Scan for the cell matching the given text and deliver its [X, Y] coordinate at center. 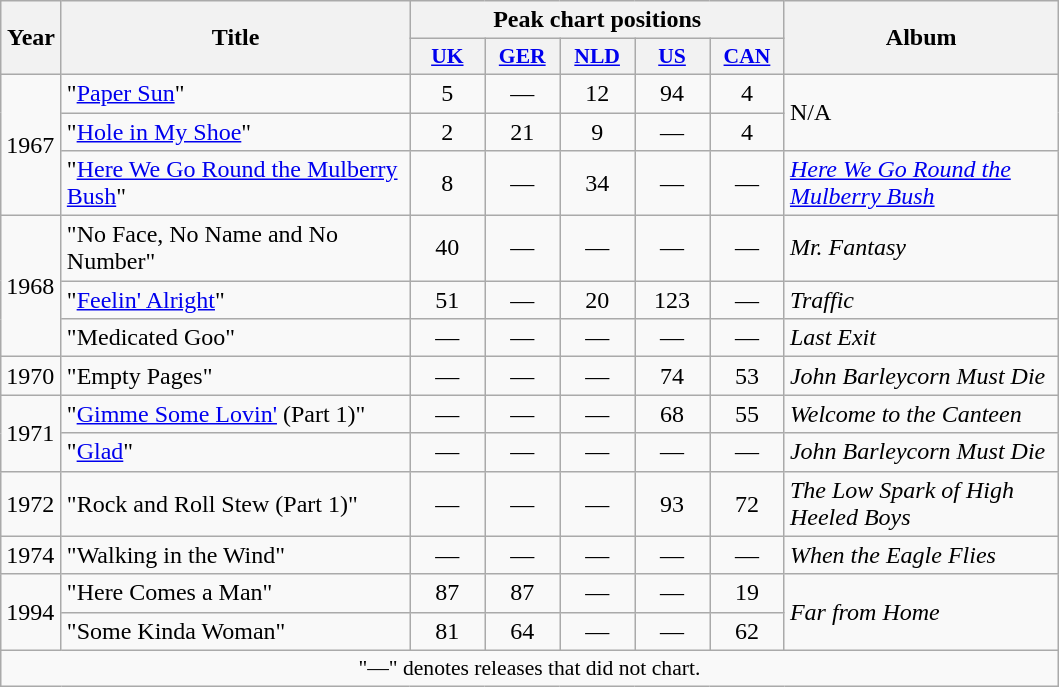
N/A [921, 112]
"No Face, No Name and No Number" [236, 248]
64 [522, 631]
Album [921, 38]
"Walking in the Wind" [236, 555]
8 [448, 184]
19 [748, 593]
NLD [598, 57]
1994 [32, 612]
9 [598, 131]
GER [522, 57]
55 [748, 414]
UK [448, 57]
The Low Spark of High Heeled Boys [921, 504]
12 [598, 93]
"Here Comes a Man" [236, 593]
21 [522, 131]
1970 [32, 376]
81 [448, 631]
"Hole in My Shoe" [236, 131]
"Glad" [236, 452]
1967 [32, 144]
"Medicated Goo" [236, 338]
"Feelin' Alright" [236, 300]
68 [672, 414]
2 [448, 131]
53 [748, 376]
94 [672, 93]
CAN [748, 57]
Peak chart positions [598, 20]
34 [598, 184]
Year [32, 38]
74 [672, 376]
Traffic [921, 300]
1972 [32, 504]
1974 [32, 555]
40 [448, 248]
US [672, 57]
"—" denotes releases that did not chart. [530, 668]
"Empty Pages" [236, 376]
1971 [32, 433]
Last Exit [921, 338]
"Rock and Roll Stew (Part 1)" [236, 504]
Title [236, 38]
Far from Home [921, 612]
"Gimme Some Lovin' (Part 1)" [236, 414]
51 [448, 300]
72 [748, 504]
20 [598, 300]
"Paper Sun" [236, 93]
Welcome to the Canteen [921, 414]
93 [672, 504]
5 [448, 93]
123 [672, 300]
When the Eagle Flies [921, 555]
"Some Kinda Woman" [236, 631]
1968 [32, 286]
Mr. Fantasy [921, 248]
"Here We Go Round the Mulberry Bush" [236, 184]
62 [748, 631]
Here We Go Round the Mulberry Bush [921, 184]
